Extract the (x, y) coordinate from the center of the cell holding the provided text.  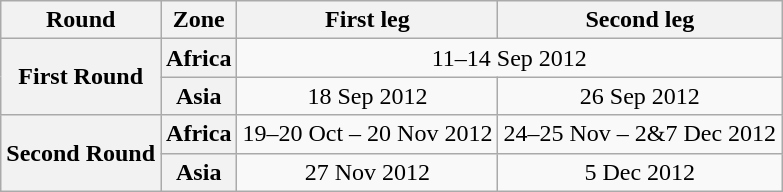
First Round (81, 77)
19–20 Oct – 20 Nov 2012 (368, 134)
Second leg (640, 20)
26 Sep 2012 (640, 96)
24–25 Nov – 2&7 Dec 2012 (640, 134)
11–14 Sep 2012 (510, 58)
27 Nov 2012 (368, 172)
5 Dec 2012 (640, 172)
Second Round (81, 153)
Zone (199, 20)
Round (81, 20)
First leg (368, 20)
18 Sep 2012 (368, 96)
